Output the (X, Y) coordinate of the center of the cell containing the given text.  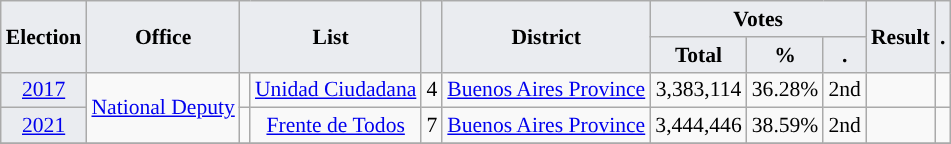
4 (432, 90)
Office (162, 36)
2021 (44, 126)
% (786, 55)
Unidad Ciudadana (336, 90)
7 (432, 126)
Result (900, 36)
List (331, 36)
District (546, 36)
Election (44, 36)
3,444,446 (698, 126)
National Deputy (162, 108)
3,383,114 (698, 90)
36.28% (786, 90)
Frente de Todos (336, 126)
Votes (758, 19)
2017 (44, 90)
Total (698, 55)
38.59% (786, 126)
